From the cell containing the given text, extract its center point as (x, y) coordinate. 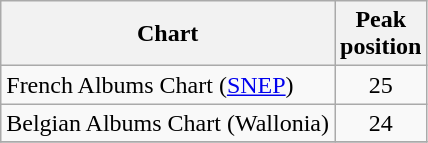
Peakposition (380, 34)
24 (380, 123)
Chart (168, 34)
Belgian Albums Chart (Wallonia) (168, 123)
25 (380, 85)
French Albums Chart (SNEP) (168, 85)
